Detect which cell encompasses the target text, then output its (X, Y) center coordinate. 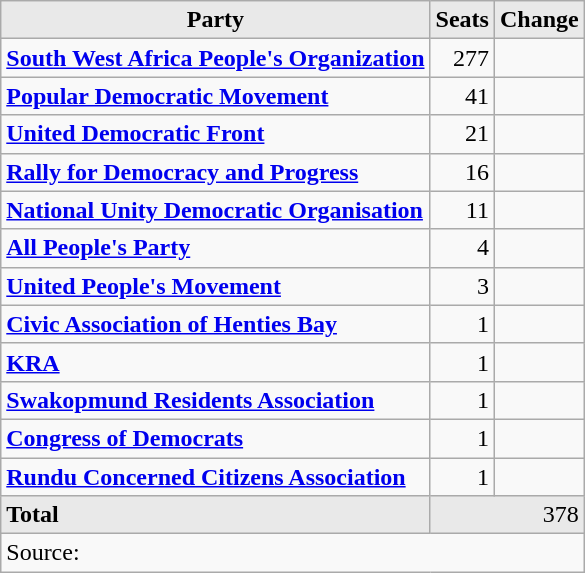
Rundu Concerned Citizens Association (216, 477)
Swakopmund Residents Association (216, 400)
378 (507, 515)
41 (462, 96)
4 (462, 248)
Source: (292, 553)
277 (462, 58)
National Unity Democratic Organisation (216, 210)
United People's Movement (216, 286)
11 (462, 210)
Civic Association of Henties Bay (216, 324)
16 (462, 172)
Total (216, 515)
Rally for Democracy and Progress (216, 172)
KRA (216, 362)
All People's Party (216, 248)
United Democratic Front (216, 134)
3 (462, 286)
Party (216, 20)
Congress of Democrats (216, 438)
Popular Democratic Movement (216, 96)
Seats (462, 20)
Change (539, 20)
South West Africa People's Organization (216, 58)
21 (462, 134)
